Provide the (x, y) coordinate of the cell's center where the given text is located.  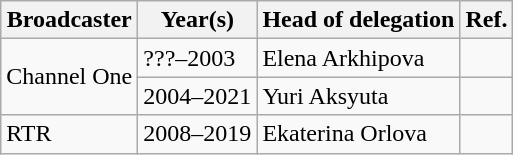
Elena Arkhipova (358, 58)
2008–2019 (198, 134)
RTR (70, 134)
2004–2021 (198, 96)
???–2003 (198, 58)
Broadcaster (70, 20)
Channel One (70, 77)
Yuri Aksyuta (358, 96)
Year(s) (198, 20)
Head of delegation (358, 20)
Ref. (486, 20)
Ekaterina Orlova (358, 134)
